From the cell containing the given text, extract its center point as (X, Y) coordinate. 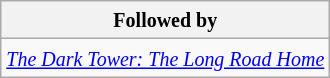
Followed by (166, 20)
The Dark Tower: The Long Road Home (166, 58)
